Scan for the cell matching the given text and deliver its [x, y] coordinate at center. 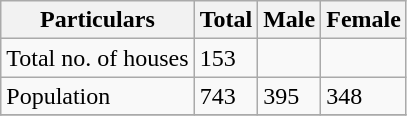
Population [98, 96]
348 [364, 96]
Total [226, 20]
395 [290, 96]
Total no. of houses [98, 58]
Particulars [98, 20]
Male [290, 20]
743 [226, 96]
153 [226, 58]
Female [364, 20]
